Locate the cell with the specified text and output its [x, y] center coordinate. 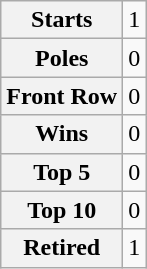
Retired [62, 248]
Wins [62, 134]
Front Row [62, 96]
Top 10 [62, 210]
Poles [62, 58]
Top 5 [62, 172]
Starts [62, 20]
